Determine the (X, Y) coordinate at the center of the cell enclosing the given text.  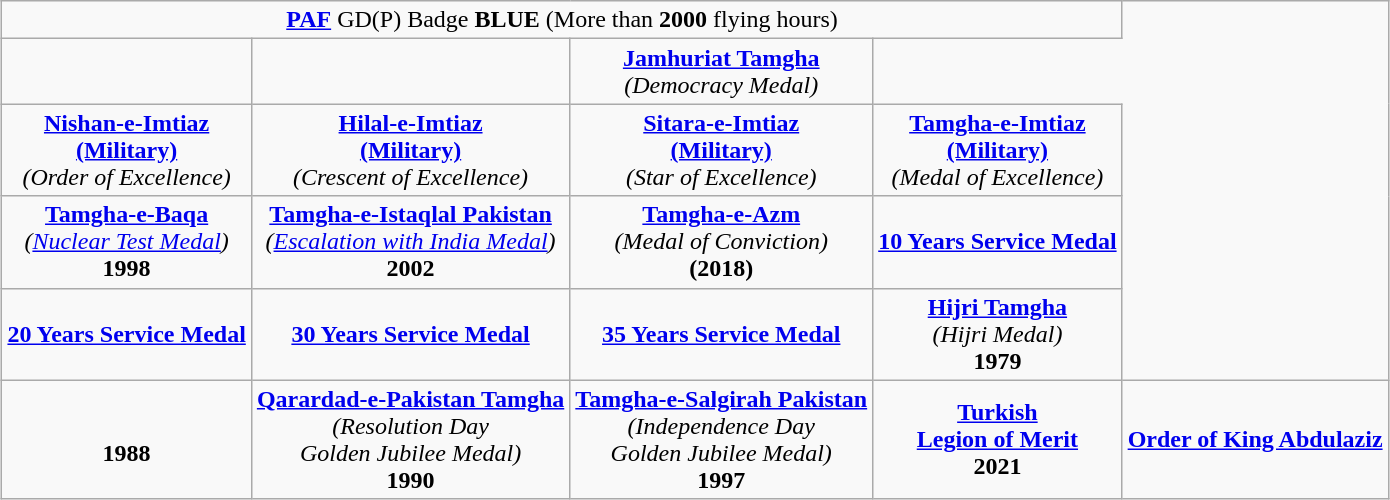
Sitara-e-Imtiaz(Military)(Star of Excellence) (722, 150)
35 Years Service Medal (722, 334)
Qarardad-e-Pakistan Tamgha(Resolution DayGolden Jubilee Medal)1990 (410, 440)
Tamgha-e-Imtiaz(Military)(Medal of Excellence) (998, 150)
Order of King Abdulaziz (1255, 440)
10 Years Service Medal (998, 242)
30 Years Service Medal (410, 334)
Jamhuriat Tamgha(Democracy Medal) (722, 72)
TurkishLegion of Merit2021 (998, 440)
Tamgha-e-Baqa(Nuclear Test Medal)1998 (126, 242)
PAF GD(P) Badge BLUE (More than 2000 flying hours) (562, 20)
20 Years Service Medal (126, 334)
Hijri Tamgha(Hijri Medal)1979 (998, 334)
Hilal-e-Imtiaz(Military)(Crescent of Excellence) (410, 150)
Tamgha-e-Azm(Medal of Conviction)(2018) (722, 242)
Tamgha-e-Salgirah Pakistan(Independence DayGolden Jubilee Medal)1997 (722, 440)
1988 (126, 440)
Tamgha-e-Istaqlal Pakistan(Escalation with India Medal)2002 (410, 242)
Nishan-e-Imtiaz(Military)(Order of Excellence) (126, 150)
